Find where the given text appears and provide that cell's center as [x, y] coordinate. 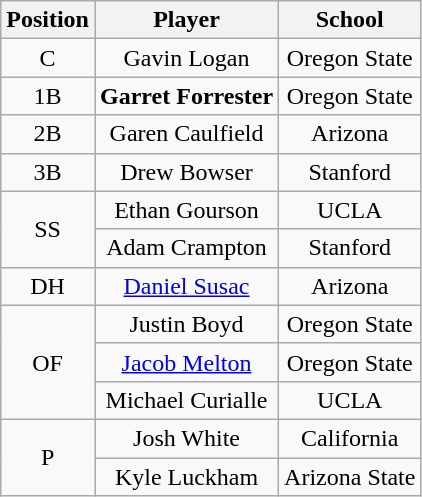
Player [186, 20]
OF [48, 362]
Jacob Melton [186, 362]
P [48, 457]
1B [48, 96]
Gavin Logan [186, 58]
Adam Crampton [186, 248]
California [350, 438]
School [350, 20]
Michael Curialle [186, 400]
DH [48, 286]
Garret Forrester [186, 96]
Justin Boyd [186, 324]
Drew Bowser [186, 172]
2B [48, 134]
Position [48, 20]
SS [48, 229]
C [48, 58]
Daniel Susac [186, 286]
3B [48, 172]
Arizona State [350, 477]
Kyle Luckham [186, 477]
Garen Caulfield [186, 134]
Josh White [186, 438]
Ethan Gourson [186, 210]
